Locate the cell with the specified text and output its [x, y] center coordinate. 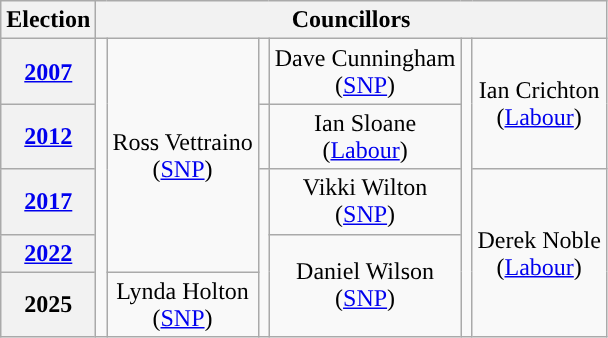
Dave Cunningham(SNP) [365, 72]
2007 [48, 72]
Lynda Holton(SNP) [182, 304]
2012 [48, 136]
2025 [48, 304]
Election [48, 20]
Councillors [352, 20]
Vikki Wilton(SNP) [365, 202]
Derek Noble(Labour) [539, 253]
Ian Sloane(Labour) [365, 136]
Ian Crichton(Labour) [539, 104]
2017 [48, 202]
Daniel Wilson(SNP) [365, 286]
2022 [48, 253]
Ross Vettraino(SNP) [182, 156]
